Locate the cell with the specified text and output its [x, y] center coordinate. 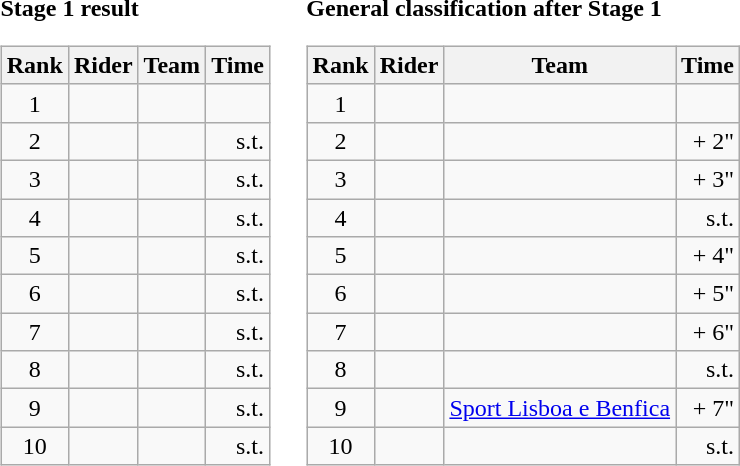
+ 2" [708, 141]
+ 7" [708, 408]
+ 3" [708, 179]
Sport Lisboa e Benfica [560, 408]
+ 5" [708, 294]
+ 4" [708, 256]
+ 6" [708, 332]
